Capture the cell that displays the provided text and extract its (x, y) central coordinate. 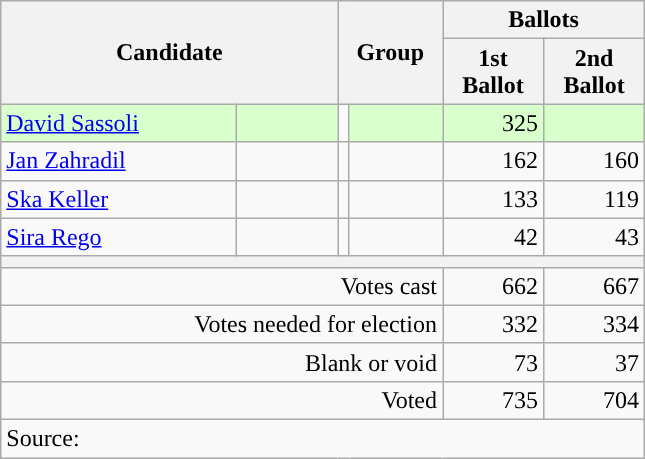
162 (492, 161)
1st Ballot (492, 72)
73 (492, 362)
37 (594, 362)
Blank or void (222, 362)
Candidate (170, 52)
160 (594, 161)
Ballots (543, 20)
662 (492, 286)
David Sassoli (119, 123)
Source: (323, 438)
Jan Zahradil (119, 161)
Votes cast (222, 286)
Sira Rego (119, 237)
133 (492, 199)
735 (492, 400)
119 (594, 199)
332 (492, 324)
Votes needed for election (222, 324)
Group (390, 52)
2nd Ballot (594, 72)
Voted (222, 400)
43 (594, 237)
334 (594, 324)
667 (594, 286)
Ska Keller (119, 199)
325 (492, 123)
704 (594, 400)
42 (492, 237)
